For the text-containing cell, return its midpoint in [X, Y] coordinate format. 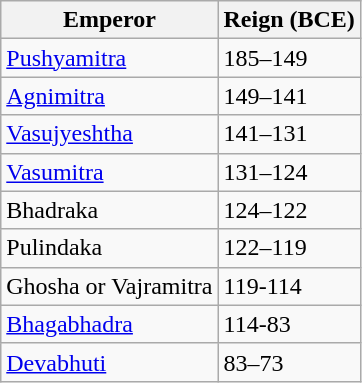
185–149 [289, 58]
141–131 [289, 134]
Pushyamitra [110, 58]
Devabhuti [110, 362]
Vasumitra [110, 172]
Vasujyeshtha [110, 134]
Bhagabhadra [110, 324]
122–119 [289, 248]
Agnimitra [110, 96]
Pulindaka [110, 248]
83–73 [289, 362]
Bhadraka [110, 210]
131–124 [289, 172]
Emperor [110, 20]
Reign (BCE) [289, 20]
114-83 [289, 324]
124–122 [289, 210]
Ghosha or Vajramitra [110, 286]
119-114 [289, 286]
149–141 [289, 96]
